Output the [x, y] coordinate of the center of the cell containing the given text.  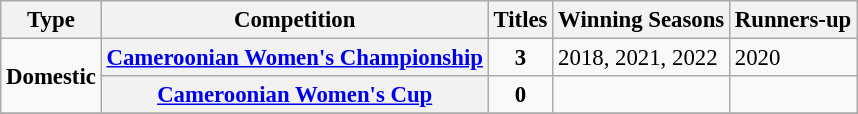
0 [520, 95]
Winning Seasons [642, 20]
2018, 2021, 2022 [642, 58]
Domestic [51, 76]
Competition [294, 20]
3 [520, 58]
Runners-up [792, 20]
Type [51, 20]
Cameroonian Women's Cup [294, 95]
Titles [520, 20]
Cameroonian Women's Championship [294, 58]
2020 [792, 58]
